Capture the cell that displays the provided text and extract its [X, Y] central coordinate. 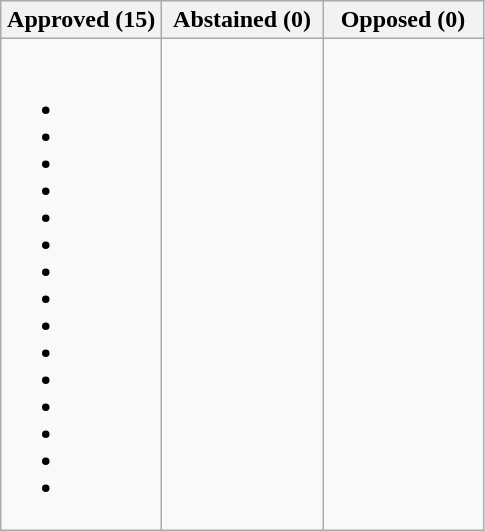
Abstained (0) [242, 20]
Opposed (0) [404, 20]
Approved (15) [82, 20]
